Search for the cell housing the specified text and yield its [X, Y] center coordinate. 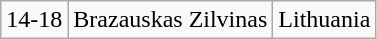
Lithuania [324, 20]
14-18 [34, 20]
Brazauskas Zilvinas [170, 20]
